Output the (x, y) coordinate of the center of the cell containing the given text.  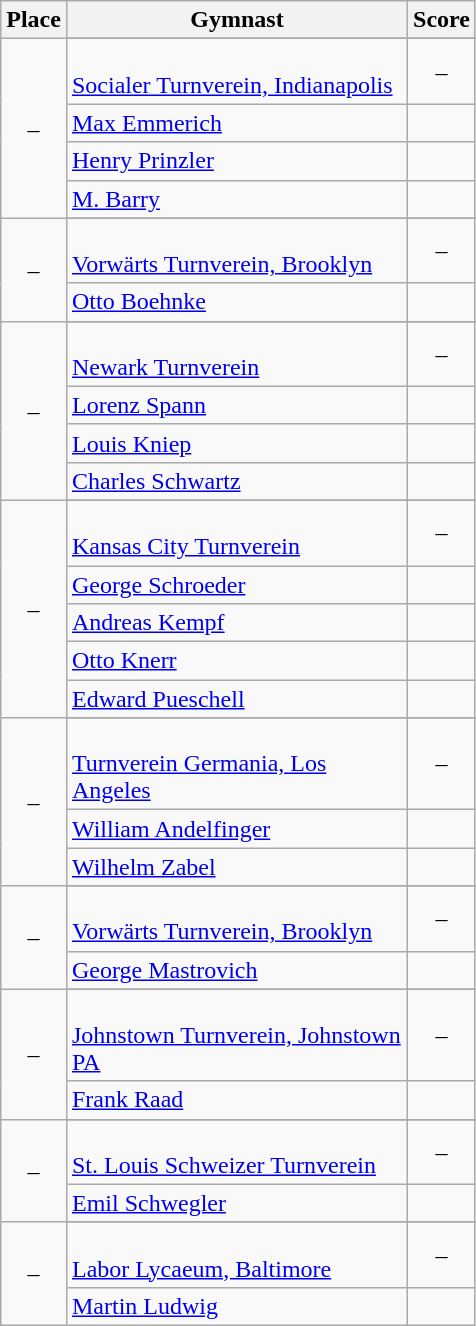
Gymnast (236, 20)
Martin Ludwig (236, 1306)
Labor Lycaeum, Baltimore (236, 1254)
Henry Prinzler (236, 161)
Lorenz Spann (236, 405)
Edward Pueschell (236, 699)
Newark Turnverein (236, 354)
George Mastrovich (236, 970)
Turnverein Germania, Los Angeles (236, 764)
Louis Kniep (236, 443)
Socialer Turnverein, Indianapolis (236, 72)
William Andelfinger (236, 829)
Max Emmerich (236, 123)
Frank Raad (236, 1100)
Otto Boehnke (236, 302)
Score (442, 20)
Place (34, 20)
Kansas City Turnverein (236, 532)
Wilhelm Zabel (236, 867)
Andreas Kempf (236, 623)
Otto Knerr (236, 661)
St. Louis Schweizer Turnverein (236, 1152)
Emil Schwegler (236, 1203)
Charles Schwartz (236, 481)
M. Barry (236, 199)
Johnstown Turnverein, Johnstown PA (236, 1035)
George Schroeder (236, 585)
